Find where the given text appears and provide that cell's center as (x, y) coordinate. 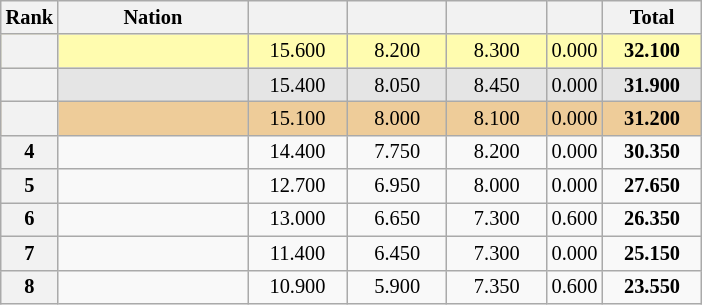
7 (30, 253)
15.400 (298, 85)
31.900 (652, 85)
6.650 (397, 219)
27.650 (652, 186)
11.400 (298, 253)
13.000 (298, 219)
31.200 (652, 118)
7.750 (397, 152)
25.150 (652, 253)
8.450 (497, 85)
26.350 (652, 219)
15.600 (298, 51)
7.350 (497, 287)
4 (30, 152)
8.300 (497, 51)
5.900 (397, 287)
12.700 (298, 186)
10.900 (298, 287)
5 (30, 186)
32.100 (652, 51)
6 (30, 219)
14.400 (298, 152)
8 (30, 287)
15.100 (298, 118)
6.450 (397, 253)
30.350 (652, 152)
8.050 (397, 85)
6.950 (397, 186)
Total (652, 17)
23.550 (652, 287)
8.100 (497, 118)
Nation (153, 17)
Rank (30, 17)
